Determine the (X, Y) coordinate at the center of the cell enclosing the given text.  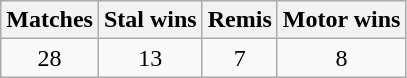
Stal wins (150, 20)
Remis (240, 20)
Motor wins (342, 20)
13 (150, 58)
Matches (50, 20)
7 (240, 58)
28 (50, 58)
8 (342, 58)
